Return the (X, Y) coordinate for the center point of the cell that contains the specified text.  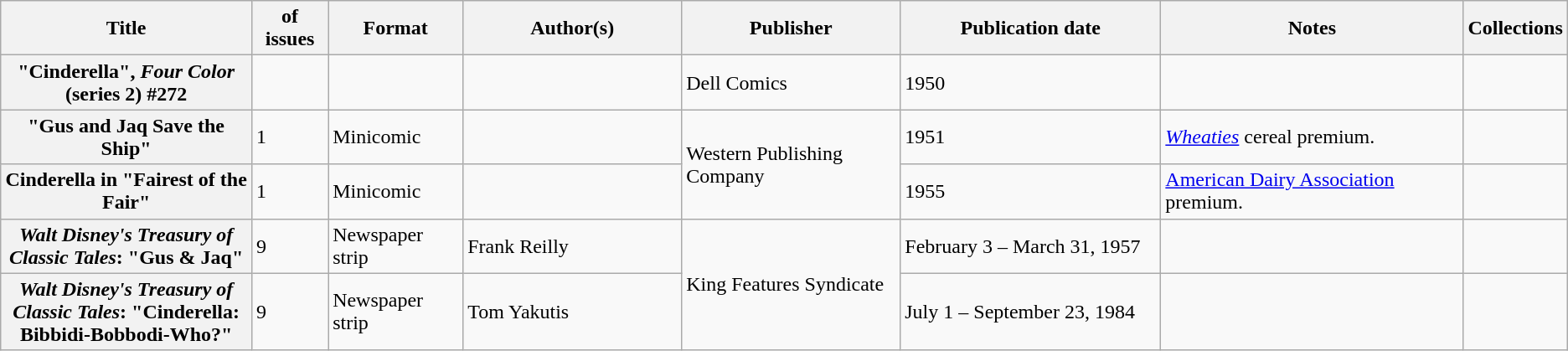
1955 (1030, 191)
Cinderella in "Fairest of the Fair" (126, 191)
1950 (1030, 82)
"Gus and Jaq Save the Ship" (126, 137)
of issues (290, 28)
Author(s) (573, 28)
Western Publishing Company (791, 164)
Title (126, 28)
July 1 – September 23, 1984 (1030, 312)
Publication date (1030, 28)
Format (395, 28)
Publisher (791, 28)
Walt Disney's Treasury of Classic Tales: "Gus & Jaq" (126, 246)
Tom Yakutis (573, 312)
Collections (1515, 28)
Walt Disney's Treasury of Classic Tales: "Cinderella: Bibbidi-Bobbodi-Who?" (126, 312)
King Features Syndicate (791, 285)
American Dairy Association premium. (1312, 191)
February 3 – March 31, 1957 (1030, 246)
Dell Comics (791, 82)
"Cinderella", Four Color (series 2) #272 (126, 82)
Notes (1312, 28)
1951 (1030, 137)
Frank Reilly (573, 246)
Wheaties cereal premium. (1312, 137)
